Scan for the cell matching the given text and deliver its (X, Y) coordinate at center. 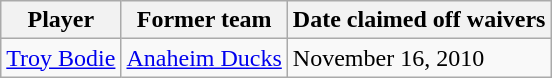
Former team (204, 20)
Player (61, 20)
Date claimed off waivers (419, 20)
November 16, 2010 (419, 58)
Troy Bodie (61, 58)
Anaheim Ducks (204, 58)
